Capture the cell that displays the provided text and extract its (X, Y) central coordinate. 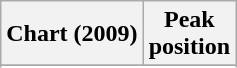
Chart (2009) (72, 34)
Peakposition (189, 34)
